Capture the cell that displays the provided text and extract its [x, y] central coordinate. 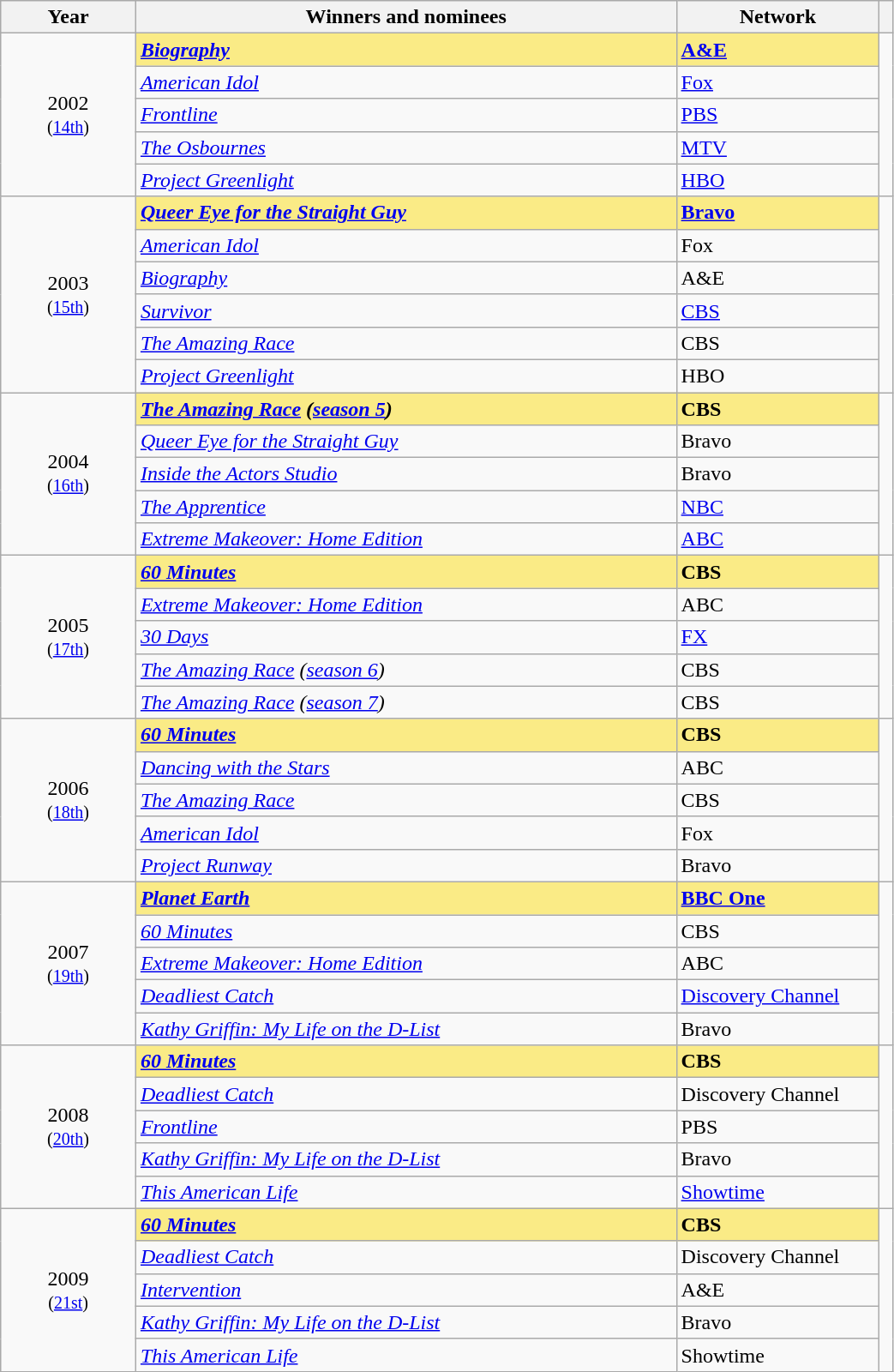
The Osbournes [406, 147]
Winners and nominees [406, 17]
2004(16th) [69, 474]
MTV [778, 147]
Survivor [406, 310]
The Apprentice [406, 507]
Project Runway [406, 865]
30 Days [406, 637]
BBC One [778, 898]
Dancing with the Stars [406, 767]
2009(21st) [69, 1290]
Network [778, 17]
2002(14th) [69, 115]
2007(19th) [69, 963]
Inside the Actors Studio [406, 474]
2005(17th) [69, 637]
2006(18th) [69, 800]
Intervention [406, 1290]
NBC [778, 507]
2008(20th) [69, 1127]
The Amazing Race (season 6) [406, 670]
Planet Earth [406, 898]
2003(15th) [69, 294]
The Amazing Race (season 5) [406, 409]
The Amazing Race (season 7) [406, 702]
FX [778, 637]
Year [69, 17]
